Return the [x, y] coordinate for the center point of the cell that contains the specified text.  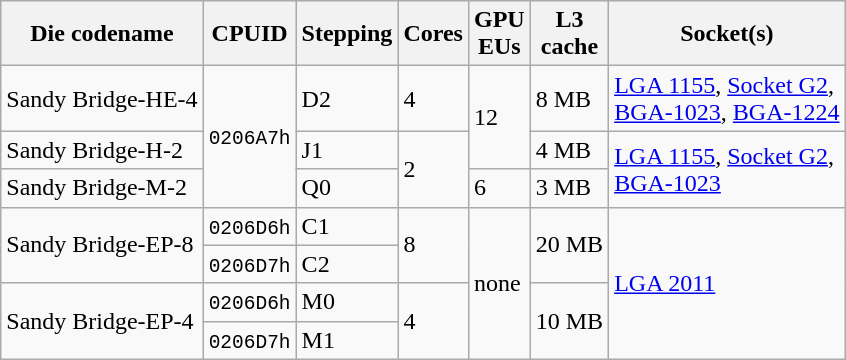
Sandy Bridge-M-2 [102, 188]
12 [499, 118]
LGA 2011 [727, 283]
8 MB [569, 98]
M0 [347, 302]
Sandy Bridge-EP-8 [102, 245]
Q0 [347, 188]
M1 [347, 340]
Sandy Bridge-HE-4 [102, 98]
C1 [347, 226]
LGA 1155, Socket G2,BGA-1023, BGA-1224 [727, 98]
J1 [347, 150]
Die codename [102, 34]
20 MB [569, 245]
2 [434, 169]
LGA 1155, Socket G2,BGA-1023 [727, 169]
D2 [347, 98]
Sandy Bridge-H-2 [102, 150]
10 MB [569, 321]
3 MB [569, 188]
8 [434, 245]
Stepping [347, 34]
Sandy Bridge-EP-4 [102, 321]
GPUEUs [499, 34]
4 MB [569, 150]
C2 [347, 264]
Socket(s) [727, 34]
CPUID [250, 34]
none [499, 283]
6 [499, 188]
L3cache [569, 34]
0206A7h [250, 136]
Cores [434, 34]
